Detect which cell encompasses the target text, then output its (x, y) center coordinate. 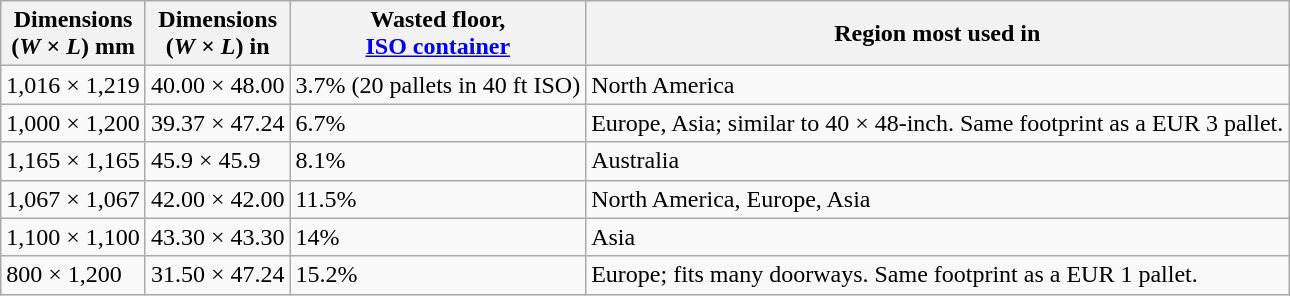
1,165 × 1,165 (74, 161)
Australia (938, 161)
8.1% (438, 161)
Dimensions(W × L) in (218, 34)
3.7% (20 pallets in 40 ft ISO) (438, 85)
31.50 × 47.24 (218, 275)
Europe, Asia; similar to 40 × 48-inch. Same footprint as a EUR 3 pallet. (938, 123)
15.2% (438, 275)
Europe; fits many doorways. Same footprint as a EUR 1 pallet. (938, 275)
1,016 × 1,219 (74, 85)
Dimensions(W × L) mm (74, 34)
11.5% (438, 199)
Wasted floor,ISO container (438, 34)
40.00 × 48.00 (218, 85)
14% (438, 237)
Region most used in (938, 34)
North America (938, 85)
800 × 1,200 (74, 275)
6.7% (438, 123)
Asia (938, 237)
43.30 × 43.30 (218, 237)
North America, Europe, Asia (938, 199)
1,067 × 1,067 (74, 199)
42.00 × 42.00 (218, 199)
39.37 × 47.24 (218, 123)
45.9 × 45.9 (218, 161)
1,100 × 1,100 (74, 237)
1,000 × 1,200 (74, 123)
